Pinpoint the cell where the given text exists, returning its (x, y) midpoint coordinate. 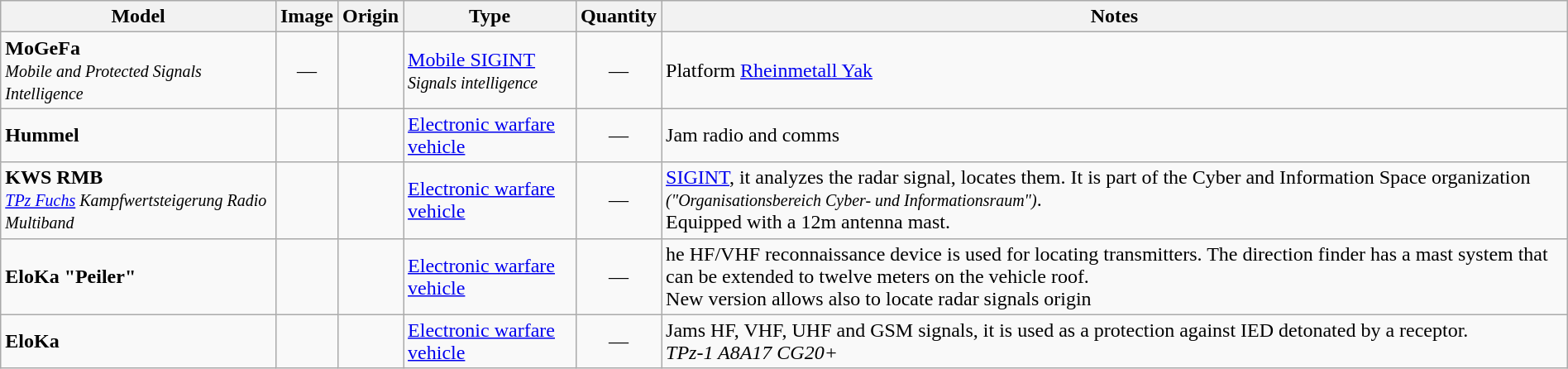
KWS RMBTPz Fuchs Kampfwertsteigerung Radio Multiband (139, 200)
EloKa (139, 341)
Origin (370, 17)
Mobile SIGINTSignals intelligence (490, 70)
Platform Rheinmetall Yak (1115, 70)
Image (306, 17)
Quantity (619, 17)
Type (490, 17)
Jams HF, VHF, UHF and GSM signals, it is used as a protection against IED detonated by a receptor.TPz-1 A8A17 CG20+ (1115, 341)
Model (139, 17)
Notes (1115, 17)
Hummel (139, 136)
MoGeFaMobile and Protected Signals Intelligence (139, 70)
EloKa "Peiler" (139, 276)
Jam radio and comms (1115, 136)
